Output the [X, Y] coordinate of the center of the cell containing the given text.  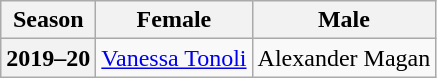
Vanessa Tonoli [174, 58]
Season [48, 20]
2019–20 [48, 58]
Male [344, 20]
Female [174, 20]
Alexander Magan [344, 58]
